Return the [X, Y] coordinate for the center point of the cell that contains the specified text.  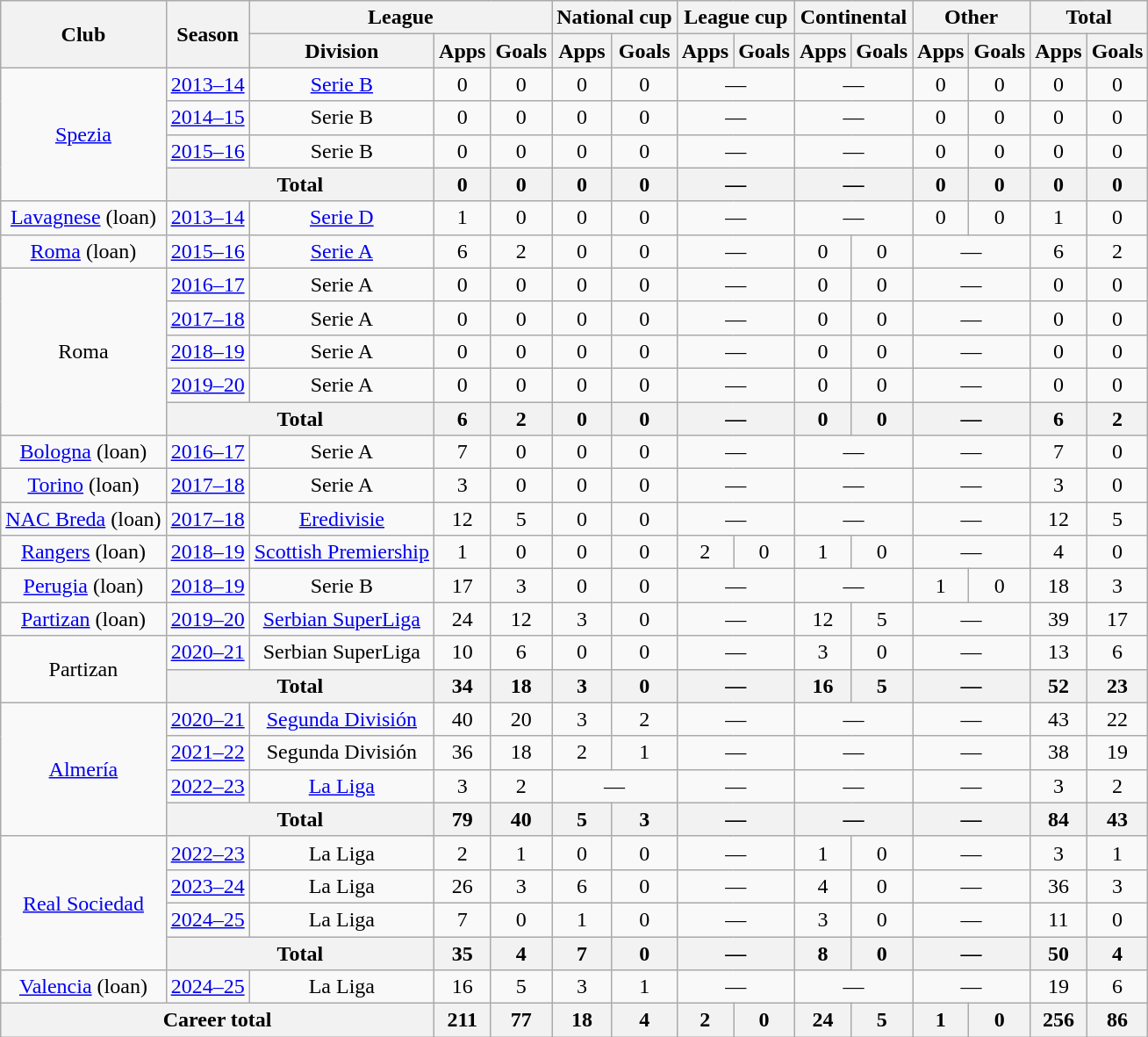
79 [463, 819]
Career total [218, 1020]
11 [1058, 919]
39 [1058, 619]
256 [1058, 1020]
Serie D [341, 218]
Club [83, 34]
23 [1117, 686]
86 [1117, 1020]
2014–15 [207, 118]
211 [463, 1020]
Almería [83, 769]
Bologna (loan) [83, 452]
Season [207, 34]
8 [822, 953]
84 [1058, 819]
Division [341, 51]
2021–22 [207, 753]
2023–24 [207, 886]
10 [463, 652]
Roma [83, 351]
Partizan (loan) [83, 619]
34 [463, 686]
22 [1117, 719]
Roma (loan) [83, 251]
26 [463, 886]
Perugia (loan) [83, 586]
Partizan [83, 669]
League [400, 18]
50 [1058, 953]
Other [972, 18]
Torino (loan) [83, 486]
Valencia (loan) [83, 987]
National cup [614, 18]
Scottish Premiership [341, 552]
38 [1058, 753]
Rangers (loan) [83, 552]
Lavagnese (loan) [83, 218]
52 [1058, 686]
20 [521, 719]
Spezia [83, 134]
Continental [853, 18]
13 [1058, 652]
League cup [735, 18]
Eredivisie [341, 519]
Real Sociedad [83, 903]
NAC Breda (loan) [83, 519]
35 [463, 953]
77 [521, 1020]
